From the cell containing the given text, extract its center point as (x, y) coordinate. 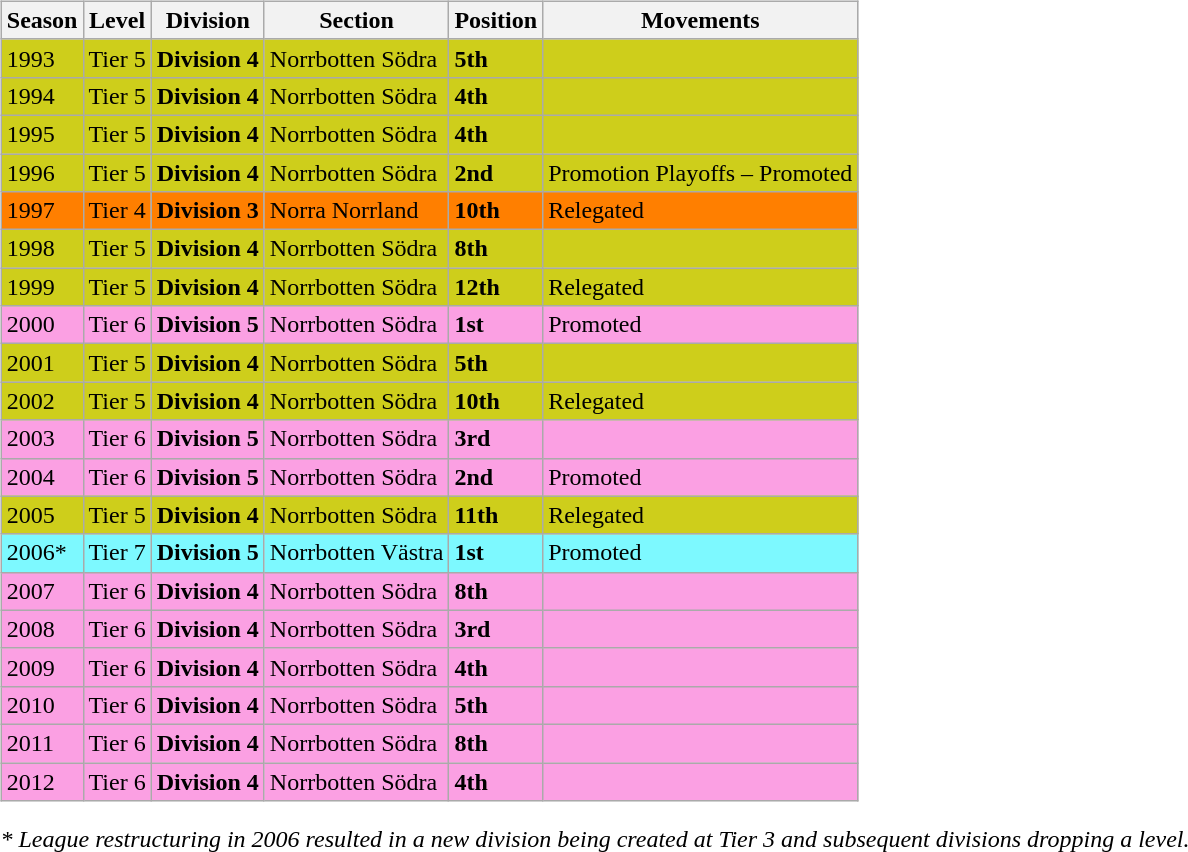
1997 (42, 211)
Division (208, 20)
2000 (42, 325)
2002 (42, 401)
2004 (42, 477)
1995 (42, 134)
2007 (42, 591)
Movements (700, 20)
2012 (42, 781)
Season (42, 20)
Norra Norrland (356, 211)
Tier 7 (117, 553)
Division 3 (208, 211)
1994 (42, 96)
2008 (42, 629)
Level (117, 20)
2005 (42, 515)
1993 (42, 58)
2001 (42, 363)
Promotion Playoffs – Promoted (700, 173)
11th (496, 515)
2009 (42, 667)
Position (496, 20)
1996 (42, 173)
2006* (42, 553)
1999 (42, 287)
2010 (42, 705)
Norrbotten Västra (356, 553)
12th (496, 287)
1998 (42, 249)
Tier 4 (117, 211)
2011 (42, 743)
2003 (42, 439)
Section (356, 20)
